Pinpoint the cell where the given text exists, returning its [X, Y] midpoint coordinate. 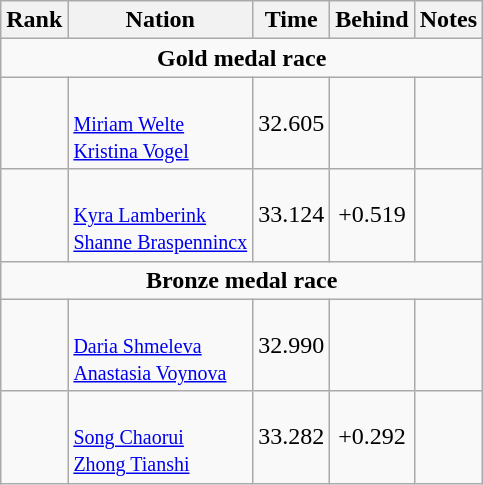
33.282 [292, 437]
+0.519 [372, 215]
Gold medal race [242, 58]
Notes [448, 20]
32.605 [292, 123]
Rank [34, 20]
Nation [160, 20]
33.124 [292, 215]
+0.292 [372, 437]
Song ChaoruiZhong Tianshi [160, 437]
Bronze medal race [242, 280]
32.990 [292, 345]
Behind [372, 20]
Miriam WelteKristina Vogel [160, 123]
Daria ShmelevaAnastasia Voynova [160, 345]
Kyra LamberinkShanne Braspennincx [160, 215]
Time [292, 20]
